Determine the [x, y] coordinate at the center of the cell enclosing the given text.  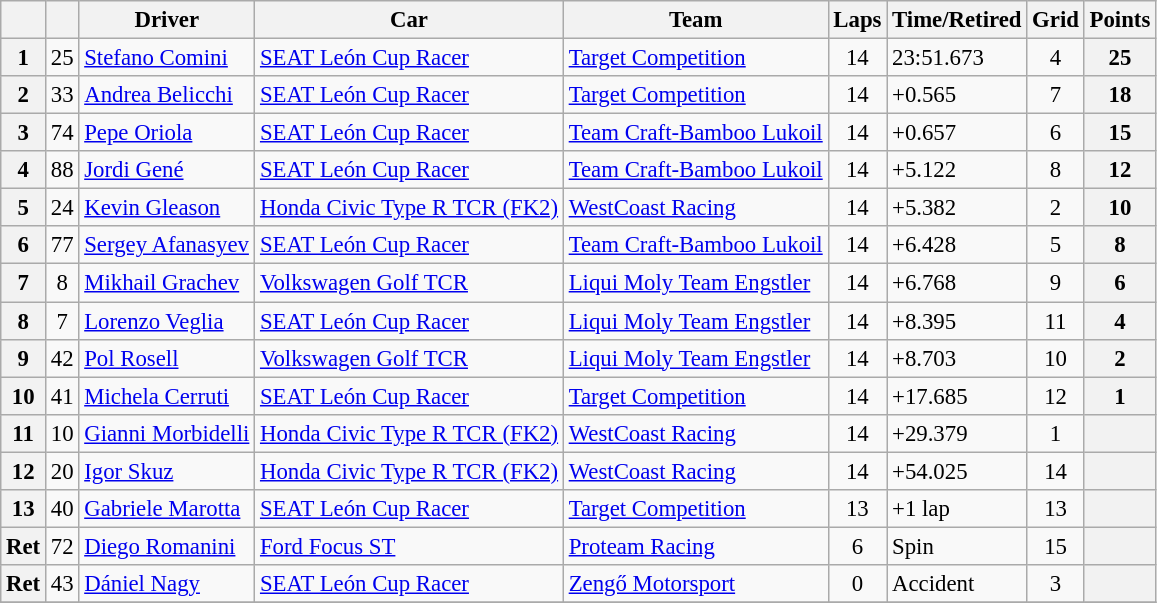
+29.379 [957, 433]
23:51.673 [957, 58]
Jordi Gené [167, 170]
Ford Focus ST [410, 546]
+6.428 [957, 245]
42 [62, 358]
Gabriele Marotta [167, 509]
Points [1120, 20]
+17.685 [957, 396]
Dániel Nagy [167, 584]
Sergey Afanasyev [167, 245]
Stefano Comini [167, 58]
Car [410, 20]
77 [62, 245]
+54.025 [957, 471]
Lorenzo Veglia [167, 321]
Grid [1056, 20]
0 [858, 584]
Proteam Racing [696, 546]
+8.703 [957, 358]
20 [62, 471]
Igor Skuz [167, 471]
+5.122 [957, 170]
+8.395 [957, 321]
Kevin Gleason [167, 208]
Driver [167, 20]
Zengő Motorsport [696, 584]
Pol Rosell [167, 358]
Andrea Belicchi [167, 95]
Team [696, 20]
24 [62, 208]
Pepe Oriola [167, 133]
Diego Romanini [167, 546]
Gianni Morbidelli [167, 433]
40 [62, 509]
Spin [957, 546]
74 [62, 133]
33 [62, 95]
Michela Cerruti [167, 396]
18 [1120, 95]
41 [62, 396]
72 [62, 546]
+0.565 [957, 95]
Time/Retired [957, 20]
88 [62, 170]
43 [62, 584]
+6.768 [957, 283]
Mikhail Grachev [167, 283]
Accident [957, 584]
+1 lap [957, 509]
+0.657 [957, 133]
+5.382 [957, 208]
Laps [858, 20]
